From the cell containing the given text, extract its center point as (x, y) coordinate. 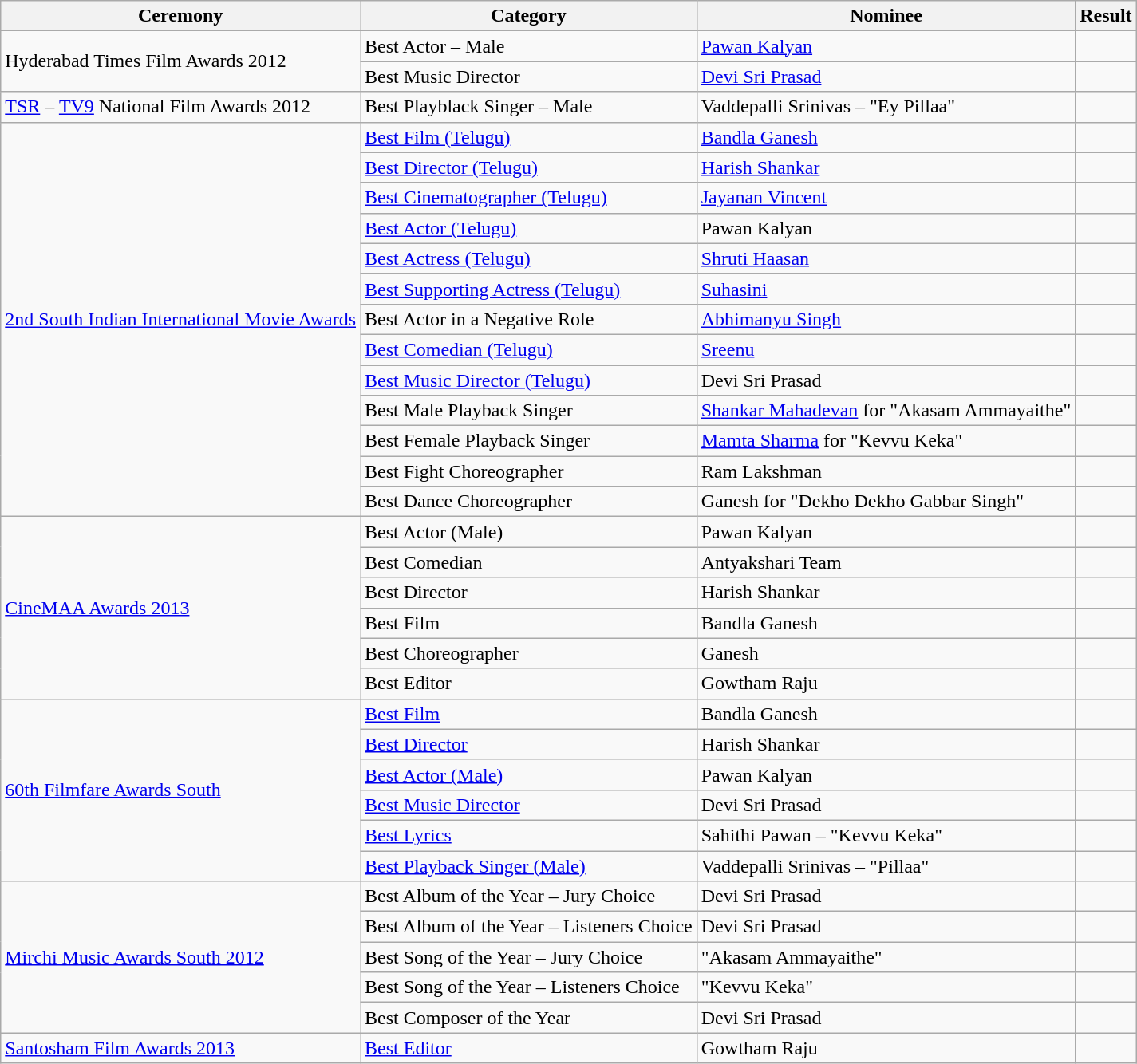
Best Cinematographer (Telugu) (529, 198)
CineMAA Awards 2013 (180, 608)
TSR – TV9 National Film Awards 2012 (180, 107)
Shruti Haasan (886, 258)
Best Actor (Telugu) (529, 228)
Sreenu (886, 349)
Best Song of the Year – Listeners Choice (529, 987)
Best Female Playback Singer (529, 441)
Santosham Film Awards 2013 (180, 1048)
Best Music Director (Telugu) (529, 380)
Best Playblack Singer – Male (529, 107)
Best Album of the Year – Listeners Choice (529, 927)
Ganesh for "Dekho Dekho Gabbar Singh" (886, 502)
Abhimanyu Singh (886, 319)
Best Actor in a Negative Role (529, 319)
Best Film (Telugu) (529, 137)
Best Playback Singer (Male) (529, 865)
Hyderabad Times Film Awards 2012 (180, 61)
Best Actress (Telugu) (529, 258)
Ram Lakshman (886, 471)
Shankar Mahadevan for "Akasam Ammayaithe" (886, 411)
Suhasini (886, 289)
Best Male Playback Singer (529, 411)
Result (1106, 16)
Best Album of the Year – Jury Choice (529, 897)
Ceremony (180, 16)
Best Actor – Male (529, 46)
Vaddepalli Srinivas – "Ey Pillaa" (886, 107)
Best Director (Telugu) (529, 167)
Jayanan Vincent (886, 198)
Best Supporting Actress (Telugu) (529, 289)
Mirchi Music Awards South 2012 (180, 957)
Vaddepalli Srinivas – "Pillaa" (886, 865)
2nd South Indian International Movie Awards (180, 319)
Best Composer of the Year (529, 1018)
Best Choreographer (529, 653)
Antyakshari Team (886, 562)
"Akasam Ammayaithe" (886, 957)
60th Filmfare Awards South (180, 790)
Category (529, 16)
"Kevvu Keka" (886, 987)
Best Fight Choreographer (529, 471)
Best Song of the Year – Jury Choice (529, 957)
Best Comedian (529, 562)
Sahithi Pawan – "Kevvu Keka" (886, 835)
Best Comedian (Telugu) (529, 349)
Nominee (886, 16)
Best Lyrics (529, 835)
Best Dance Choreographer (529, 502)
Ganesh (886, 653)
Mamta Sharma for "Kevvu Keka" (886, 441)
